Scan for the cell matching the given text and deliver its (X, Y) coordinate at center. 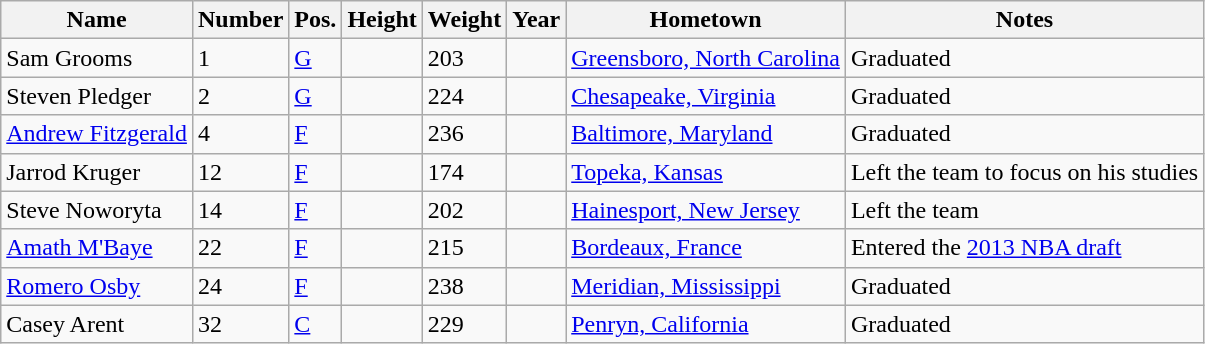
Bordeaux, France (706, 248)
224 (464, 96)
Hometown (706, 20)
22 (240, 248)
Hainesport, New Jersey (706, 210)
Jarrod Kruger (97, 172)
Sam Grooms (97, 58)
Greensboro, North Carolina (706, 58)
Chesapeake, Virginia (706, 96)
Casey Arent (97, 324)
Number (240, 20)
215 (464, 248)
Andrew Fitzgerald (97, 134)
Left the team (1024, 210)
24 (240, 286)
Meridian, Mississippi (706, 286)
C (316, 324)
14 (240, 210)
Baltimore, Maryland (706, 134)
Left the team to focus on his studies (1024, 172)
Height (382, 20)
202 (464, 210)
Topeka, Kansas (706, 172)
12 (240, 172)
174 (464, 172)
238 (464, 286)
1 (240, 58)
229 (464, 324)
32 (240, 324)
Weight (464, 20)
Steve Noworyta (97, 210)
236 (464, 134)
203 (464, 58)
Name (97, 20)
2 (240, 96)
Notes (1024, 20)
Year (536, 20)
Romero Osby (97, 286)
4 (240, 134)
Penryn, California (706, 324)
Steven Pledger (97, 96)
Amath M'Baye (97, 248)
Pos. (316, 20)
Entered the 2013 NBA draft (1024, 248)
